Extract the (x, y) coordinate from the center of the cell holding the provided text.  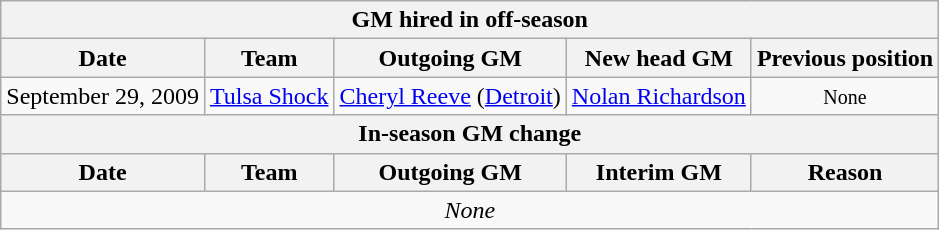
Cheryl Reeve (Detroit) (450, 96)
GM hired in off-season (470, 20)
New head GM (658, 58)
Nolan Richardson (658, 96)
Tulsa Shock (269, 96)
In-season GM change (470, 134)
September 29, 2009 (103, 96)
Reason (844, 172)
Interim GM (658, 172)
Previous position (844, 58)
